Search for the cell housing the specified text and yield its (X, Y) center coordinate. 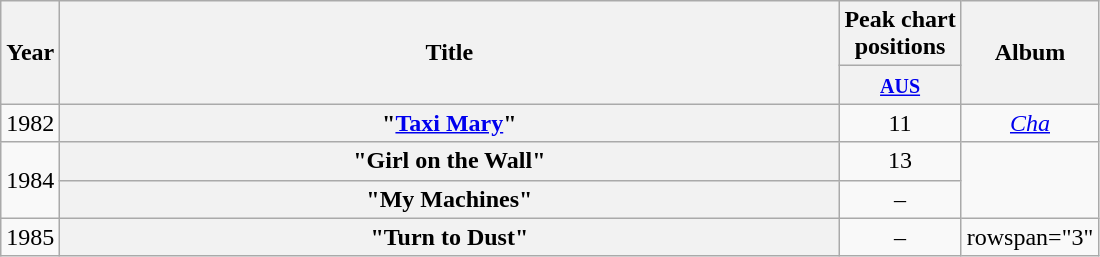
Album (1030, 52)
1985 (30, 237)
13 (900, 161)
"Turn to Dust" (450, 237)
Cha (1030, 123)
"Girl on the Wall" (450, 161)
Year (30, 52)
rowspan="3" (1030, 237)
Peak chartpositions (900, 34)
1984 (30, 180)
"My Machines" (450, 199)
11 (900, 123)
AUS (900, 85)
1982 (30, 123)
"Taxi Mary" (450, 123)
Title (450, 52)
